For the text-containing cell, return its midpoint in (x, y) coordinate format. 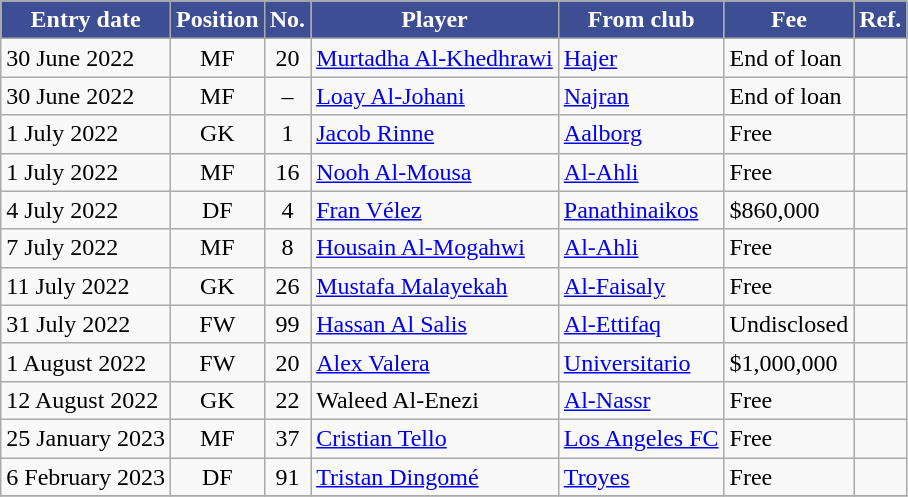
4 July 2022 (86, 210)
Position (217, 20)
Troyes (641, 477)
Player (435, 20)
– (287, 96)
Undisclosed (789, 324)
Loay Al-Johani (435, 96)
25 January 2023 (86, 438)
7 July 2022 (86, 248)
1 (287, 134)
Universitario (641, 362)
Al-Ettifaq (641, 324)
Hassan Al Salis (435, 324)
Murtadha Al-Khedhrawi (435, 58)
Najran (641, 96)
Los Angeles FC (641, 438)
22 (287, 400)
Al-Nassr (641, 400)
8 (287, 248)
26 (287, 286)
31 July 2022 (86, 324)
$1,000,000 (789, 362)
Fran Vélez (435, 210)
91 (287, 477)
Fee (789, 20)
Tristan Dingomé (435, 477)
Entry date (86, 20)
6 February 2023 (86, 477)
Panathinaikos (641, 210)
Jacob Rinne (435, 134)
Nooh Al-Mousa (435, 172)
No. (287, 20)
Housain Al-Mogahwi (435, 248)
12 August 2022 (86, 400)
11 July 2022 (86, 286)
From club (641, 20)
16 (287, 172)
Cristian Tello (435, 438)
Alex Valera (435, 362)
37 (287, 438)
Al-Faisaly (641, 286)
$860,000 (789, 210)
Mustafa Malayekah (435, 286)
Ref. (880, 20)
4 (287, 210)
99 (287, 324)
Hajer (641, 58)
Aalborg (641, 134)
1 August 2022 (86, 362)
Waleed Al-Enezi (435, 400)
